Locate the cell with the specified text and output its [X, Y] center coordinate. 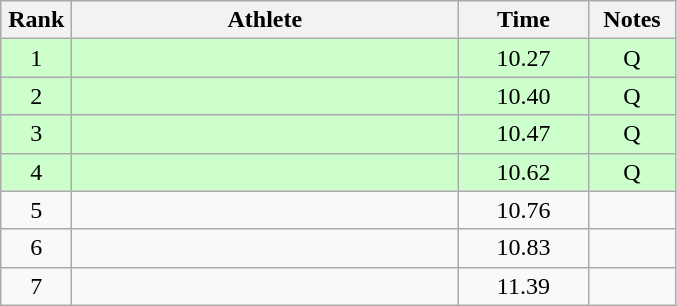
11.39 [524, 286]
Time [524, 20]
10.76 [524, 210]
10.27 [524, 58]
5 [36, 210]
10.62 [524, 172]
Notes [632, 20]
10.47 [524, 134]
Rank [36, 20]
6 [36, 248]
10.40 [524, 96]
1 [36, 58]
2 [36, 96]
Athlete [265, 20]
3 [36, 134]
10.83 [524, 248]
7 [36, 286]
4 [36, 172]
